Find where the given text appears and provide that cell's center as [x, y] coordinate. 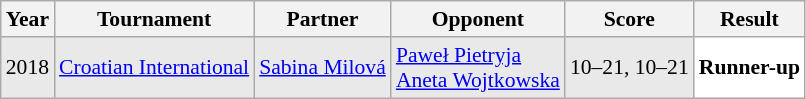
Result [750, 19]
Year [28, 19]
Runner-up [750, 68]
Score [630, 19]
Paweł Pietryja Aneta Wojtkowska [478, 68]
10–21, 10–21 [630, 68]
Sabina Milová [322, 68]
Partner [322, 19]
Croatian International [154, 68]
Opponent [478, 19]
Tournament [154, 19]
2018 [28, 68]
